Pinpoint the cell where the given text exists, returning its [x, y] midpoint coordinate. 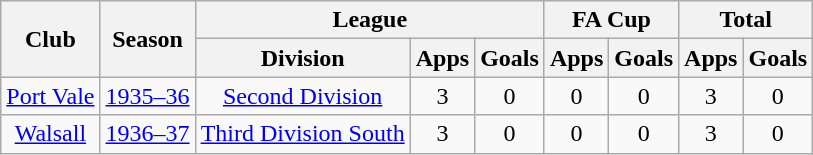
Season [148, 39]
Port Vale [50, 96]
1936–37 [148, 134]
League [370, 20]
Third Division South [302, 134]
Total [746, 20]
1935–36 [148, 96]
FA Cup [611, 20]
Walsall [50, 134]
Club [50, 39]
Division [302, 58]
Second Division [302, 96]
